Output the [X, Y] coordinate of the center of the cell containing the given text.  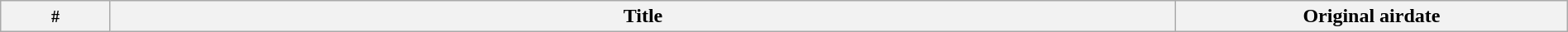
Title [643, 16]
# [56, 16]
Original airdate [1372, 16]
